Return the (X, Y) coordinate for the center point of the cell that contains the specified text.  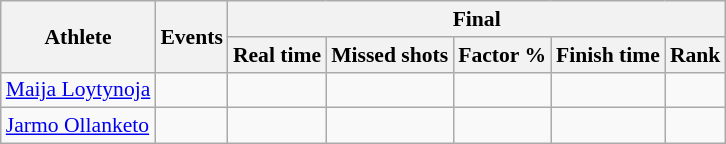
Missed shots (390, 55)
Jarmo Ollanketo (78, 126)
Final (477, 19)
Rank (696, 55)
Finish time (608, 55)
Events (191, 36)
Maija Loytynoja (78, 90)
Athlete (78, 36)
Real time (277, 55)
Factor % (502, 55)
